Return (X, Y) of the center of cell containing provided text 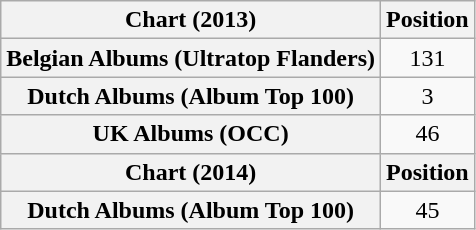
Chart (2014) (191, 172)
UK Albums (OCC) (191, 134)
131 (428, 58)
45 (428, 210)
3 (428, 96)
46 (428, 134)
Belgian Albums (Ultratop Flanders) (191, 58)
Chart (2013) (191, 20)
